Find where the given text appears and provide that cell's center as (x, y) coordinate. 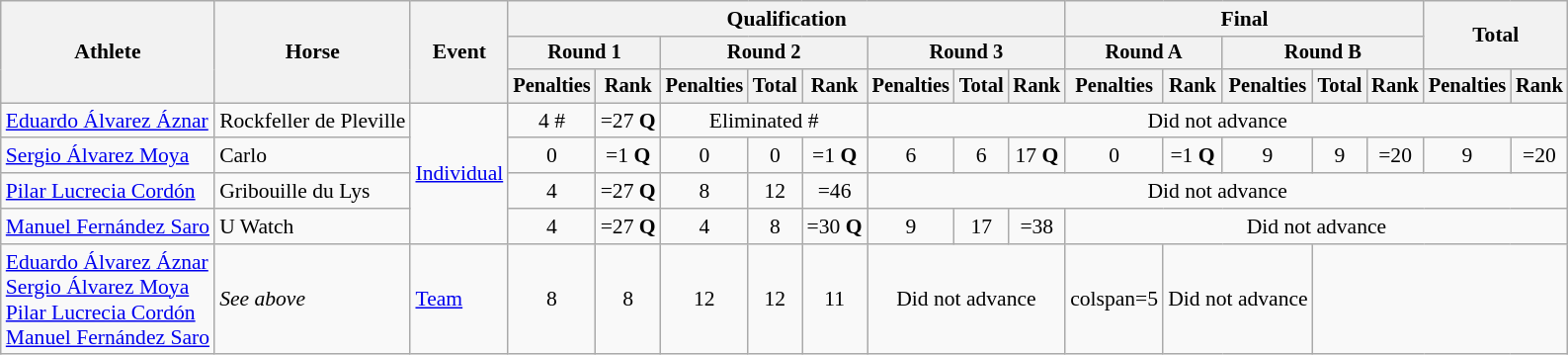
Final (1245, 19)
Horse (312, 51)
Eduardo Álvarez ÁznarSergio Álvarez MoyaPilar Lucrecia CordónManuel Fernández Saro (108, 300)
Event (458, 51)
Round 2 (765, 53)
Pilar Lucrecia Cordón (108, 191)
U Watch (312, 226)
colspan=5 (1114, 300)
Gribouille du Lys (312, 191)
Round 1 (584, 53)
Qualification (786, 19)
4 # (551, 121)
17 Q (1036, 156)
Round A (1144, 53)
Sergio Álvarez Moya (108, 156)
Athlete (108, 51)
Individual (458, 173)
Eduardo Álvarez Áznar (108, 121)
Carlo (312, 156)
Rockfeller de Pleville (312, 121)
Team (458, 300)
17 (982, 226)
11 (835, 300)
See above (312, 300)
=46 (835, 191)
Round 3 (966, 53)
=38 (1036, 226)
Round B (1323, 53)
=30 Q (835, 226)
Eliminated # (765, 121)
Manuel Fernández Saro (108, 226)
